Detect which cell encompasses the target text, then output its (X, Y) center coordinate. 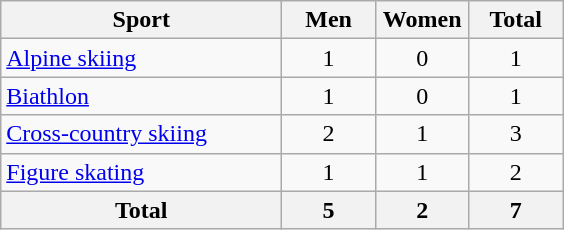
Men (329, 20)
Biathlon (142, 96)
Women (422, 20)
5 (329, 210)
Figure skating (142, 172)
Cross-country skiing (142, 134)
3 (516, 134)
Sport (142, 20)
7 (516, 210)
Alpine skiing (142, 58)
